Detect which cell encompasses the target text, then output its (x, y) center coordinate. 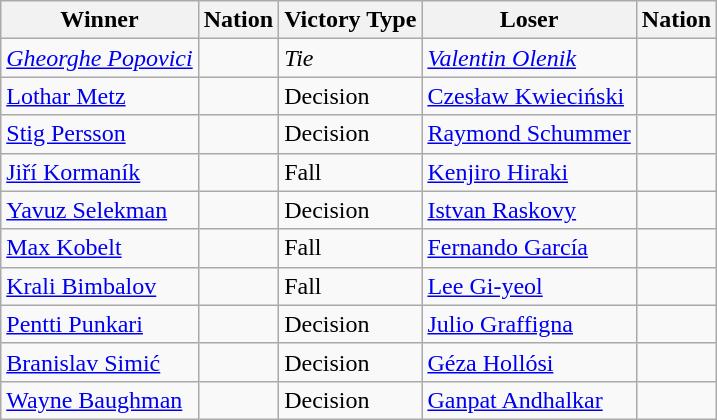
Ganpat Andhalkar (529, 400)
Raymond Schummer (529, 134)
Lee Gi-yeol (529, 286)
Valentin Olenik (529, 58)
Jiří Kormaník (100, 172)
Tie (350, 58)
Géza Hollósi (529, 362)
Czesław Kwieciński (529, 96)
Istvan Raskovy (529, 210)
Fernando García (529, 248)
Krali Bimbalov (100, 286)
Winner (100, 20)
Wayne Baughman (100, 400)
Max Kobelt (100, 248)
Loser (529, 20)
Yavuz Selekman (100, 210)
Pentti Punkari (100, 324)
Branislav Simić (100, 362)
Julio Graffigna (529, 324)
Gheorghe Popovici (100, 58)
Kenjiro Hiraki (529, 172)
Victory Type (350, 20)
Stig Persson (100, 134)
Lothar Metz (100, 96)
